Output the [X, Y] coordinate of the center of the cell containing the given text.  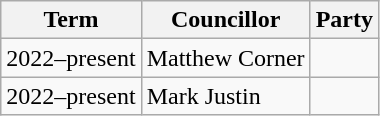
Councillor [226, 20]
Matthew Corner [226, 58]
Mark Justin [226, 96]
Party [344, 20]
Term [71, 20]
